Capture the cell that displays the provided text and extract its [x, y] central coordinate. 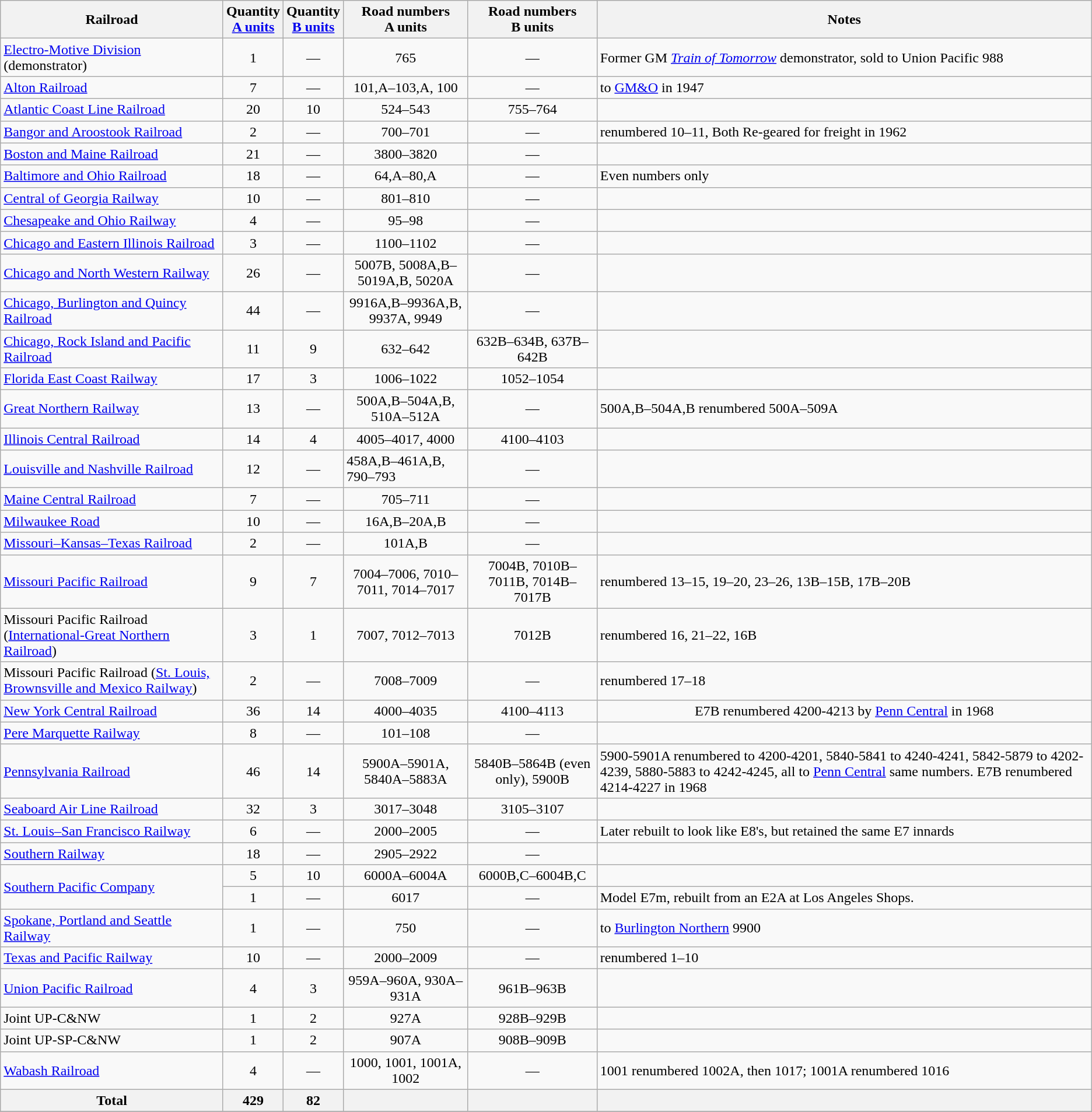
959A–960A, 930A–931A [406, 988]
Milwaukee Road [112, 521]
961B–963B [532, 988]
4100–4113 [532, 711]
4005–4017, 4000 [406, 439]
1100–1102 [406, 243]
3800–3820 [406, 154]
927A [406, 1018]
95–98 [406, 220]
3017–3048 [406, 809]
765 [406, 57]
Former GM Train of Tomorrow demonstrator, sold to Union Pacific 988 [844, 57]
6 [253, 831]
13 [253, 409]
Florida East Coast Railway [112, 379]
908B–909B [532, 1040]
Boston and Maine Railroad [112, 154]
1000, 1001, 1001A, 1002 [406, 1071]
7008–7009 [406, 681]
Missouri–Kansas–Texas Railroad [112, 543]
Notes [844, 20]
500A,B–504A,B, 510A–512A [406, 409]
Road numbersB units [532, 20]
4000–4035 [406, 711]
6000B,C–6004B,C [532, 876]
82 [314, 1100]
renumbered 16, 21–22, 16B [844, 635]
QuantityB units [314, 20]
1001 renumbered 1002A, then 1017; 1001A renumbered 1016 [844, 1071]
Model E7m, rebuilt from an E2A at Los Angeles Shops. [844, 898]
524–543 [406, 110]
700–701 [406, 132]
928B–929B [532, 1018]
2000–2005 [406, 831]
7007, 7012–7013 [406, 635]
17 [253, 379]
renumbered 13–15, 19–20, 23–26, 13B–15B, 17B–20B [844, 581]
renumbered 17–18 [844, 681]
Texas and Pacific Railway [112, 958]
6000A–6004A [406, 876]
12 [253, 469]
Chicago and Eastern Illinois Railroad [112, 243]
64,A–80,A [406, 176]
8 [253, 733]
Electro-Motive Division (demonstrator) [112, 57]
2905–2922 [406, 853]
Pere Marquette Railway [112, 733]
Southern Pacific Company [112, 887]
Great Northern Railway [112, 409]
renumbered 10–11, Both Re-geared for freight in 1962 [844, 132]
26 [253, 273]
Louisville and Nashville Railroad [112, 469]
4100–4103 [532, 439]
Chicago, Rock Island and Pacific Railroad [112, 349]
5007B, 5008A,B–5019A,B, 5020A [406, 273]
Chesapeake and Ohio Railway [112, 220]
E7B renumbered 4200-4213 by Penn Central in 1968 [844, 711]
9916A,B–9936A,B, 9937A, 9949 [406, 310]
101,A–103,A, 100 [406, 87]
Maine Central Railroad [112, 499]
Total [112, 1100]
429 [253, 1100]
101A,B [406, 543]
5900A–5901A, 5840A–5883A [406, 771]
1052–1054 [532, 379]
5 [253, 876]
7004–7006, 7010–7011, 7014–7017 [406, 581]
2000–2009 [406, 958]
101–108 [406, 733]
46 [253, 771]
St. Louis–San Francisco Railway [112, 831]
755–764 [532, 110]
Central of Georgia Railway [112, 198]
to GM&O in 1947 [844, 87]
458A,B–461A,B, 790–793 [406, 469]
Missouri Pacific Railroad (International-Great Northern Railroad) [112, 635]
Baltimore and Ohio Railroad [112, 176]
Joint UP-SP-C&NW [112, 1040]
20 [253, 110]
44 [253, 310]
Joint UP-C&NW [112, 1018]
36 [253, 711]
Alton Railroad [112, 87]
Wabash Railroad [112, 1071]
7012B [532, 635]
New York Central Railroad [112, 711]
Bangor and Aroostook Railroad [112, 132]
3105–3107 [532, 809]
Southern Railway [112, 853]
Seaboard Air Line Railroad [112, 809]
750 [406, 928]
renumbered 1–10 [844, 958]
to Burlington Northern 9900 [844, 928]
Later rebuilt to look like E8's, but retained the same E7 innards [844, 831]
Union Pacific Railroad [112, 988]
1006–1022 [406, 379]
Missouri Pacific Railroad [112, 581]
QuantityA units [253, 20]
Missouri Pacific Railroad (St. Louis, Brownsville and Mexico Railway) [112, 681]
Railroad [112, 20]
801–810 [406, 198]
16A,B–20A,B [406, 521]
21 [253, 154]
Road numbersA units [406, 20]
Illinois Central Railroad [112, 439]
632–642 [406, 349]
Atlantic Coast Line Railroad [112, 110]
632B–634B, 637B–642B [532, 349]
6017 [406, 898]
705–711 [406, 499]
500A,B–504A,B renumbered 500A–509A [844, 409]
Chicago, Burlington and Quincy Railroad [112, 310]
7004B, 7010B–7011B, 7014B–7017B [532, 581]
907A [406, 1040]
Chicago and North Western Railway [112, 273]
Pennsylvania Railroad [112, 771]
Even numbers only [844, 176]
11 [253, 349]
5840B–5864B (even only), 5900B [532, 771]
32 [253, 809]
Spokane, Portland and Seattle Railway [112, 928]
